Pinpoint the cell where the given text exists, returning its (x, y) midpoint coordinate. 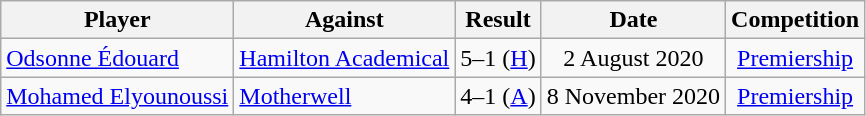
Against (344, 20)
8 November 2020 (633, 96)
2 August 2020 (633, 58)
Hamilton Academical (344, 58)
4–1 (A) (498, 96)
Odsonne Édouard (118, 58)
Player (118, 20)
Date (633, 20)
Result (498, 20)
Competition (796, 20)
Mohamed Elyounoussi (118, 96)
Motherwell (344, 96)
5–1 (H) (498, 58)
